Find where the given text appears and provide that cell's center as [X, Y] coordinate. 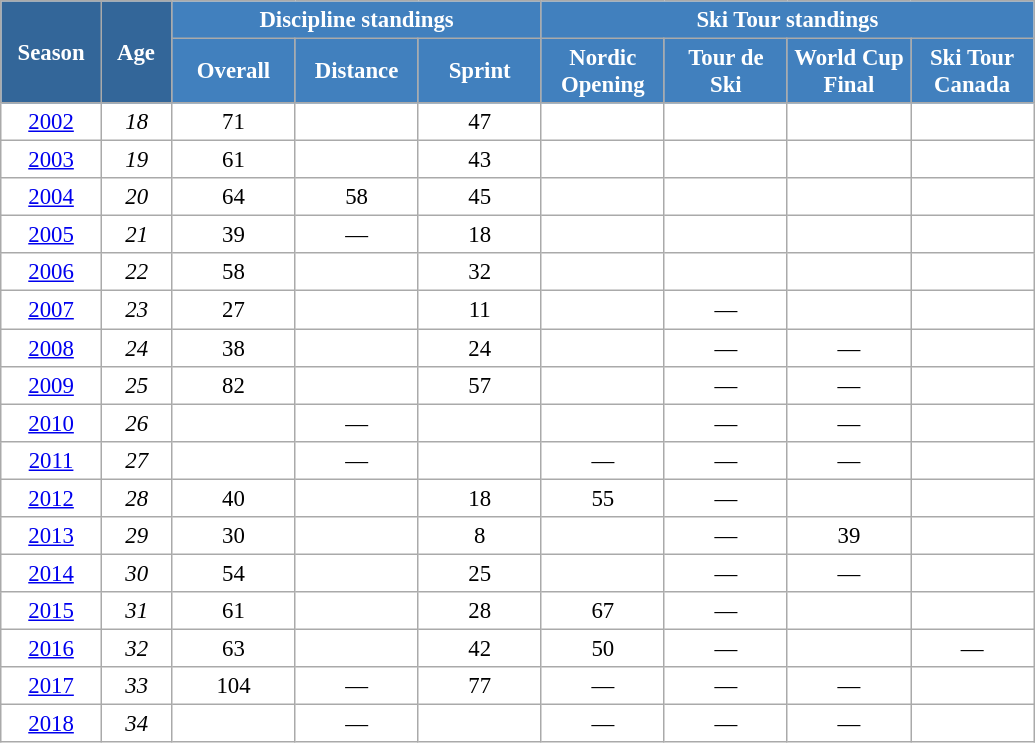
2003 [52, 160]
World CupFinal [848, 72]
54 [234, 573]
45 [480, 197]
2007 [52, 310]
Age [136, 52]
Distance [356, 72]
47 [480, 122]
2015 [52, 611]
8 [480, 536]
2009 [52, 385]
55 [602, 498]
34 [136, 724]
Ski TourCanada [972, 72]
NordicOpening [602, 72]
22 [136, 273]
77 [480, 686]
Season [52, 52]
2011 [52, 460]
Overall [234, 72]
2017 [52, 686]
21 [136, 235]
57 [480, 385]
43 [480, 160]
2005 [52, 235]
33 [136, 686]
40 [234, 498]
Discipline standings [356, 20]
2013 [52, 536]
Tour deSki [726, 72]
2012 [52, 498]
2004 [52, 197]
71 [234, 122]
23 [136, 310]
2008 [52, 348]
67 [602, 611]
26 [136, 423]
50 [602, 648]
Ski Tour standings [787, 20]
42 [480, 648]
2002 [52, 122]
11 [480, 310]
19 [136, 160]
2006 [52, 273]
82 [234, 385]
38 [234, 348]
2018 [52, 724]
2010 [52, 423]
2016 [52, 648]
63 [234, 648]
31 [136, 611]
Sprint [480, 72]
29 [136, 536]
2014 [52, 573]
104 [234, 686]
20 [136, 197]
64 [234, 197]
